Detect which cell encompasses the target text, then output its (X, Y) center coordinate. 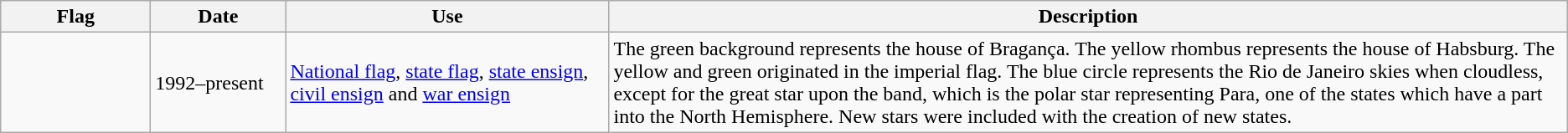
Flag (75, 17)
Use (447, 17)
1992–present (218, 82)
Date (218, 17)
Description (1088, 17)
National flag, state flag, state ensign, civil ensign and war ensign (447, 82)
